Pinpoint the cell where the given text exists, returning its (x, y) midpoint coordinate. 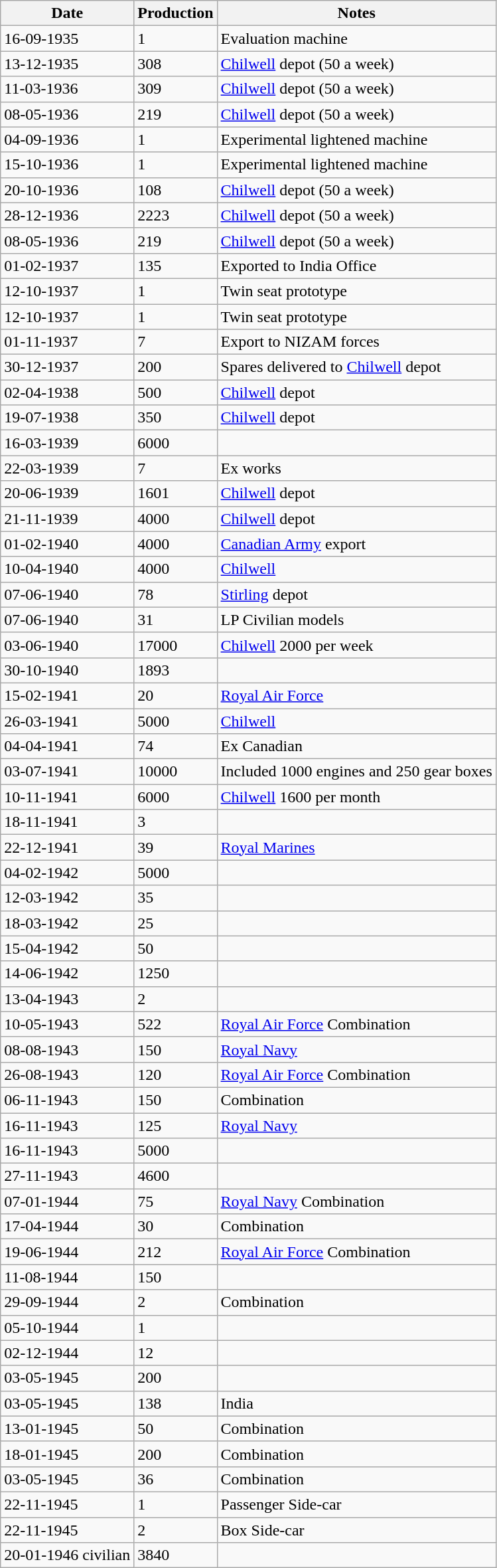
04-02-1942 (68, 873)
04-09-1936 (68, 139)
Export to NIZAM forces (356, 342)
10-05-1943 (68, 1024)
75 (175, 1201)
15-02-1941 (68, 695)
500 (175, 392)
Stirling depot (356, 594)
36 (175, 1479)
06-11-1943 (68, 1100)
Passenger Side-car (356, 1504)
16-03-1939 (68, 443)
Royal Air Force (356, 695)
20-01-1946 civilian (68, 1555)
Included 1000 engines and 250 gear boxes (356, 772)
Chilwell 1600 per month (356, 797)
30 (175, 1227)
29-09-1944 (68, 1302)
01-02-1940 (68, 544)
26-03-1941 (68, 721)
28-12-1936 (68, 215)
Canadian Army export (356, 544)
15-04-1942 (68, 948)
10-04-1940 (68, 569)
10-11-1941 (68, 797)
350 (175, 418)
20-10-1936 (68, 190)
308 (175, 64)
135 (175, 266)
Ex works (356, 468)
13-01-1945 (68, 1429)
138 (175, 1403)
78 (175, 594)
Chilwell 2000 per week (356, 645)
17-04-1944 (68, 1227)
19-06-1944 (68, 1252)
Ex Canadian (356, 746)
309 (175, 89)
1893 (175, 670)
18-03-1942 (68, 923)
02-12-1944 (68, 1353)
11-08-1944 (68, 1277)
Box Side-car (356, 1529)
18-01-1945 (68, 1454)
22-12-1941 (68, 847)
15-10-1936 (68, 165)
30-10-1940 (68, 670)
17000 (175, 645)
05-10-1944 (68, 1328)
14-06-1942 (68, 974)
Exported to India Office (356, 266)
1601 (175, 493)
10000 (175, 772)
26-08-1943 (68, 1075)
Date (68, 13)
120 (175, 1075)
LP Civilian models (356, 620)
21-11-1939 (68, 519)
125 (175, 1126)
1250 (175, 974)
01-02-1937 (68, 266)
25 (175, 923)
Production (175, 13)
02-04-1938 (68, 392)
07-01-1944 (68, 1201)
Royal Navy Combination (356, 1201)
35 (175, 898)
31 (175, 620)
04-04-1941 (68, 746)
27-11-1943 (68, 1176)
11-03-1936 (68, 89)
12-03-1942 (68, 898)
22-03-1939 (68, 468)
13-04-1943 (68, 999)
74 (175, 746)
12 (175, 1353)
Royal Marines (356, 847)
522 (175, 1024)
India (356, 1403)
212 (175, 1252)
4600 (175, 1176)
18-11-1941 (68, 822)
3 (175, 822)
Evaluation machine (356, 39)
39 (175, 847)
08-08-1943 (68, 1049)
20-06-1939 (68, 493)
03-07-1941 (68, 772)
Spares delivered to Chilwell depot (356, 367)
16-09-1935 (68, 39)
30-12-1937 (68, 367)
13-12-1935 (68, 64)
3840 (175, 1555)
19-07-1938 (68, 418)
2223 (175, 215)
01-11-1937 (68, 342)
20 (175, 695)
108 (175, 190)
Notes (356, 13)
03-06-1940 (68, 645)
